Locate the cell with the specified text and output its (X, Y) center coordinate. 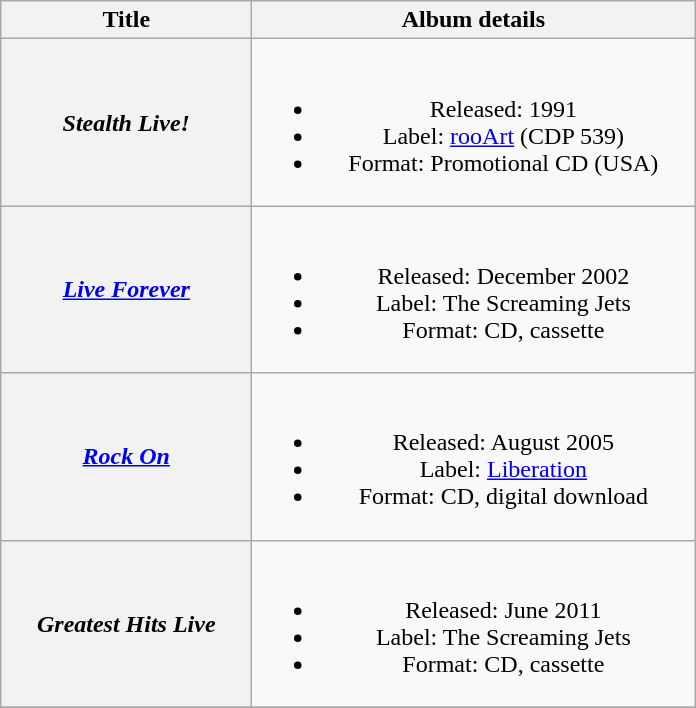
Rock On (126, 456)
Stealth Live! (126, 122)
Released: 1991Label: rooArt (CDP 539)Format: Promotional CD (USA) (474, 122)
Greatest Hits Live (126, 624)
Released: June 2011Label: The Screaming JetsFormat: CD, cassette (474, 624)
Title (126, 20)
Album details (474, 20)
Live Forever (126, 290)
Released: December 2002Label: The Screaming JetsFormat: CD, cassette (474, 290)
Released: August 2005Label: LiberationFormat: CD, digital download (474, 456)
